Pinpoint the cell where the given text exists, returning its [X, Y] midpoint coordinate. 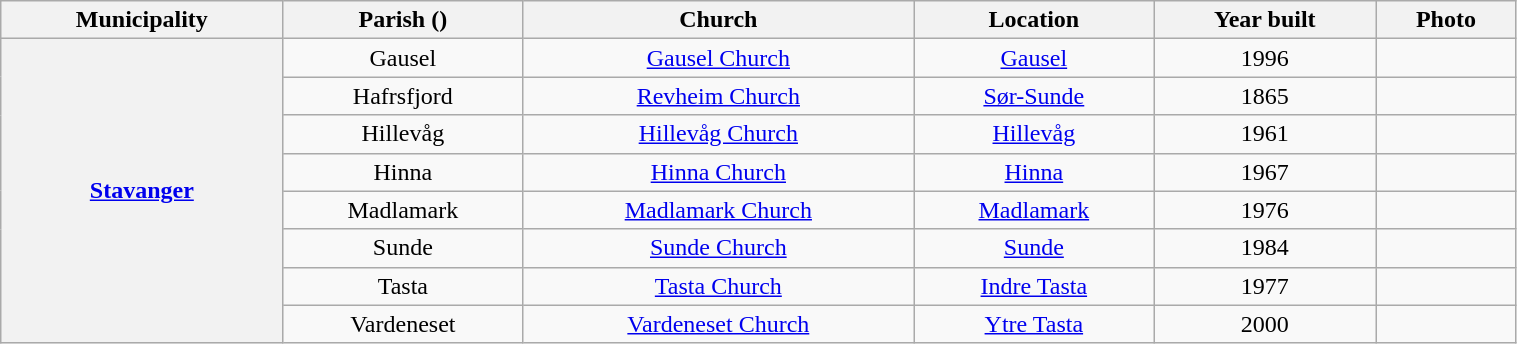
Tasta [403, 286]
1996 [1265, 58]
Church [718, 20]
Municipality [142, 20]
Parish () [403, 20]
Indre Tasta [1034, 286]
1967 [1265, 172]
1984 [1265, 248]
Revheim Church [718, 96]
Hafrsfjord [403, 96]
Ytre Tasta [1034, 324]
Sør-Sunde [1034, 96]
Photo [1446, 20]
Stavanger [142, 191]
Hillevåg Church [718, 134]
Year built [1265, 20]
Vardeneset [403, 324]
Gausel Church [718, 58]
1961 [1265, 134]
Tasta Church [718, 286]
Sunde Church [718, 248]
Location [1034, 20]
Hinna Church [718, 172]
1977 [1265, 286]
1865 [1265, 96]
Vardeneset Church [718, 324]
2000 [1265, 324]
1976 [1265, 210]
Madlamark Church [718, 210]
